Return (X, Y) of the center of cell containing provided text 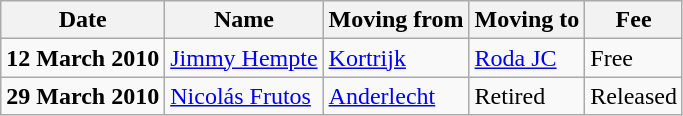
29 March 2010 (83, 96)
Kortrijk (396, 58)
Roda JC (527, 58)
Retired (527, 96)
Anderlecht (396, 96)
Jimmy Hempte (244, 58)
Nicolás Frutos (244, 96)
12 March 2010 (83, 58)
Fee (634, 20)
Date (83, 20)
Free (634, 58)
Released (634, 96)
Moving to (527, 20)
Moving from (396, 20)
Name (244, 20)
